Output the [X, Y] coordinate of the center of the cell containing the given text.  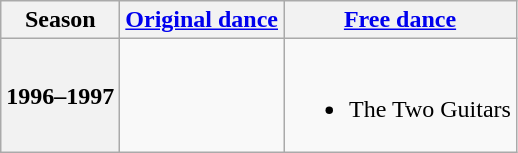
Season [60, 20]
The Two Guitars [400, 96]
Free dance [400, 20]
1996–1997 [60, 96]
Original dance [202, 20]
